Provide the [X, Y] coordinate of the cell's center where the given text is located.  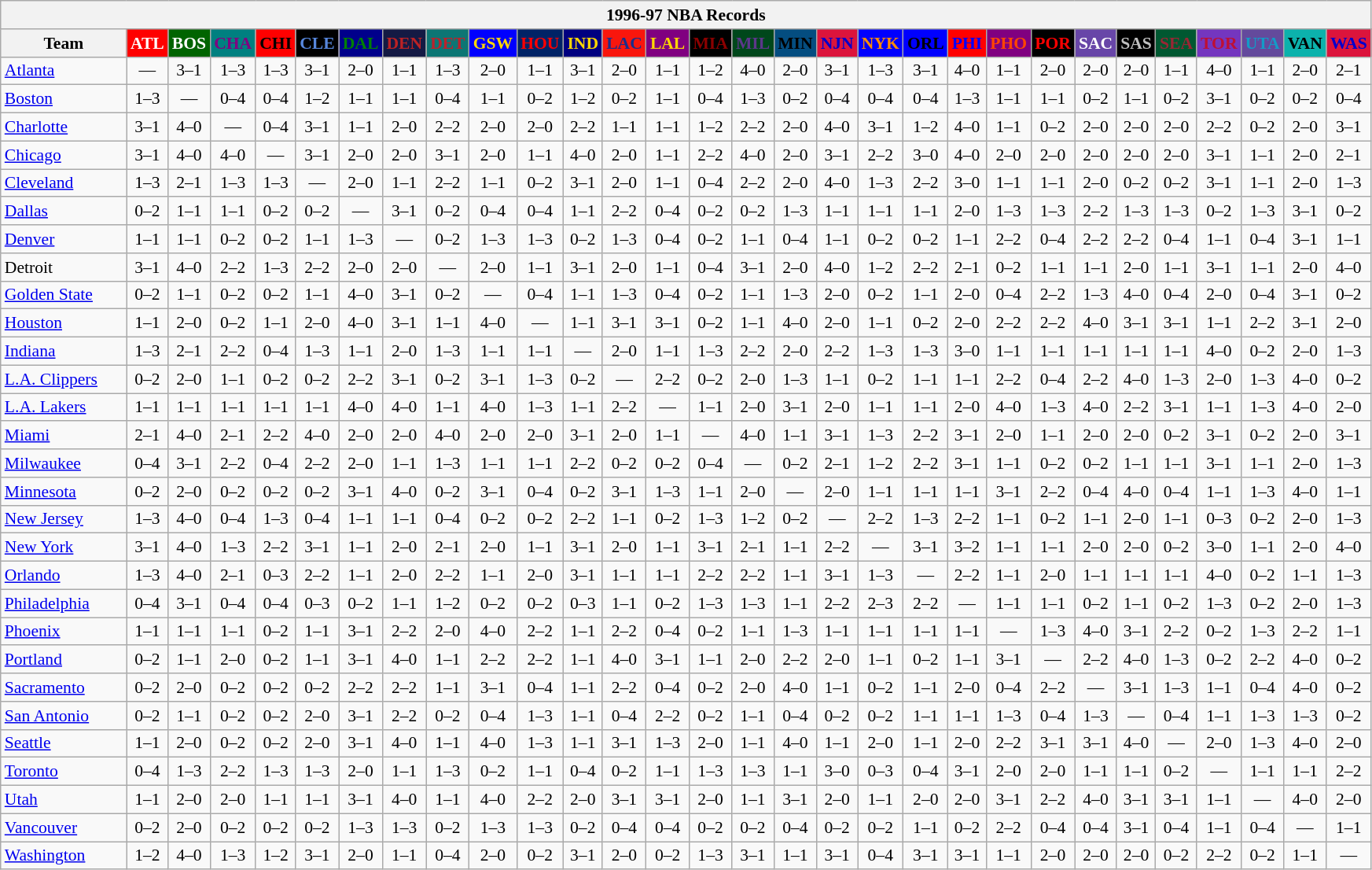
SAC [1096, 43]
3–2 [967, 547]
CHA [233, 43]
Phoenix [64, 632]
Detroit [64, 267]
DAL [361, 43]
WAS [1349, 43]
HOU [539, 43]
POR [1053, 43]
CLE [318, 43]
LAL [668, 43]
San Antonio [64, 716]
Vancouver [64, 828]
ATL [148, 43]
Orlando [64, 576]
New York [64, 547]
Utah [64, 800]
Washington [64, 856]
Milwaukee [64, 463]
New Jersey [64, 519]
VAN [1305, 43]
PHO [1008, 43]
NYK [881, 43]
Dallas [64, 212]
MIA [710, 43]
Boston [64, 99]
Cleveland [64, 183]
2–3 [881, 603]
Denver [64, 239]
NJN [837, 43]
Team [64, 43]
TOR [1219, 43]
CHI [275, 43]
Portland [64, 660]
PHI [967, 43]
GSW [494, 43]
DET [448, 43]
MIL [753, 43]
Atlanta [64, 71]
L.A. Clippers [64, 379]
1996-97 NBA Records [686, 15]
Miami [64, 436]
BOS [189, 43]
Philadelphia [64, 603]
SAS [1136, 43]
Seattle [64, 743]
Houston [64, 323]
SEA [1176, 43]
Indiana [64, 352]
Minnesota [64, 492]
L.A. Lakers [64, 407]
UTA [1263, 43]
Sacramento [64, 688]
IND [583, 43]
Toronto [64, 772]
LAC [624, 43]
Charlotte [64, 127]
Golden State [64, 295]
DEN [404, 43]
ORL [926, 43]
MIN [795, 43]
Chicago [64, 155]
